Determine the [x, y] coordinate at the center of the cell enclosing the given text.  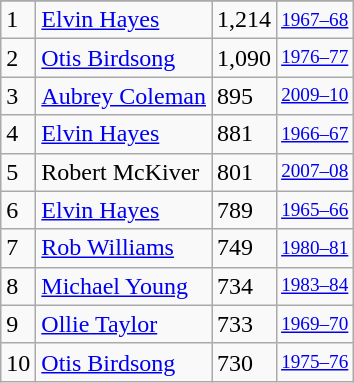
895 [244, 96]
3 [18, 96]
Ollie Taylor [124, 324]
2 [18, 58]
6 [18, 210]
1975–76 [315, 362]
5 [18, 172]
Robert McKiver [124, 172]
1976–77 [315, 58]
789 [244, 210]
1965–66 [315, 210]
1 [18, 20]
8 [18, 286]
Michael Young [124, 286]
1966–67 [315, 134]
4 [18, 134]
801 [244, 172]
1,214 [244, 20]
749 [244, 248]
1980–81 [315, 248]
2007–08 [315, 172]
1969–70 [315, 324]
730 [244, 362]
Rob Williams [124, 248]
1,090 [244, 58]
734 [244, 286]
1967–68 [315, 20]
1983–84 [315, 286]
7 [18, 248]
9 [18, 324]
10 [18, 362]
733 [244, 324]
881 [244, 134]
Aubrey Coleman [124, 96]
2009–10 [315, 96]
